From the cell containing the given text, extract its center point as [x, y] coordinate. 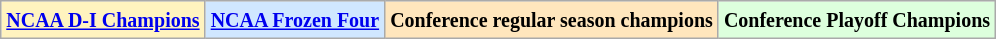
NCAA D-I Champions [103, 20]
Conference regular season champions [552, 20]
NCAA Frozen Four [295, 20]
Conference Playoff Champions [856, 20]
